Detect which cell encompasses the target text, then output its (X, Y) center coordinate. 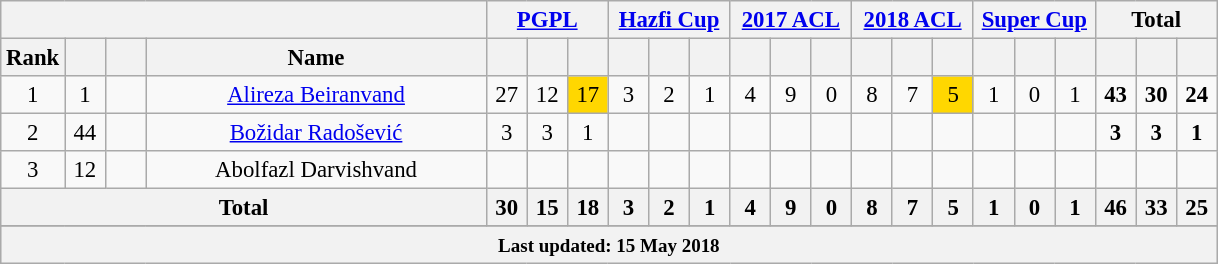
2017 ACL (791, 20)
Last updated: 15 May 2018 (609, 245)
33 (1156, 208)
44 (86, 133)
Božidar Radošević (316, 133)
27 (506, 95)
Super Cup (1034, 20)
15 (548, 208)
Hazfi Cup (669, 20)
Abolfazl Darvishvand (316, 170)
17 (588, 95)
2018 ACL (913, 20)
Alireza Beiranvand (316, 95)
18 (588, 208)
24 (1196, 95)
Rank (33, 58)
PGPL (547, 20)
25 (1196, 208)
Name (316, 58)
43 (1116, 95)
46 (1116, 208)
